From the cell containing the given text, extract its center point as (x, y) coordinate. 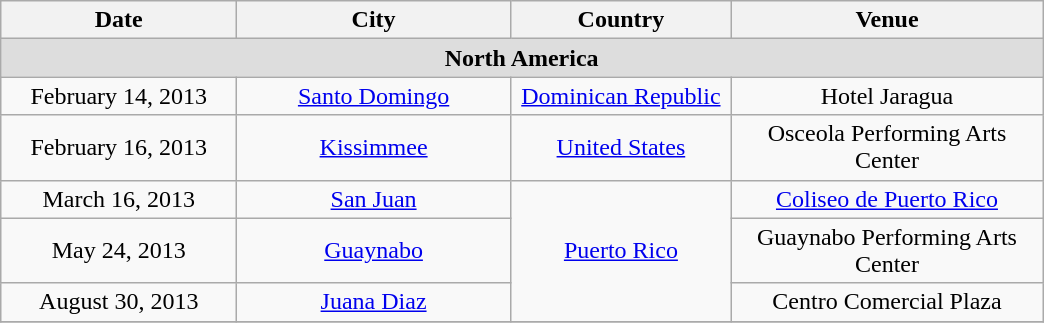
Date (119, 20)
August 30, 2013 (119, 302)
Centro Comercial Plaza (886, 302)
February 14, 2013 (119, 96)
Guaynabo Performing Arts Center (886, 250)
March 16, 2013 (119, 199)
Kissimmee (374, 148)
Guaynabo (374, 250)
May 24, 2013 (119, 250)
Puerto Rico (620, 250)
Osceola Performing Arts Center (886, 148)
Hotel Jaragua (886, 96)
City (374, 20)
North America (522, 58)
Juana Diaz (374, 302)
February 16, 2013 (119, 148)
Santo Domingo (374, 96)
United States (620, 148)
Country (620, 20)
Coliseo de Puerto Rico (886, 199)
Venue (886, 20)
Dominican Republic (620, 96)
San Juan (374, 199)
